From the cell containing the given text, extract its center point as [X, Y] coordinate. 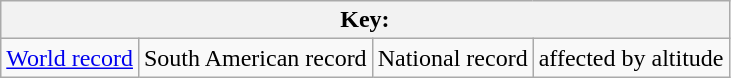
Key: [365, 20]
South American record [255, 58]
World record [70, 58]
National record [452, 58]
affected by altitude [631, 58]
